Search for the cell housing the specified text and yield its (x, y) center coordinate. 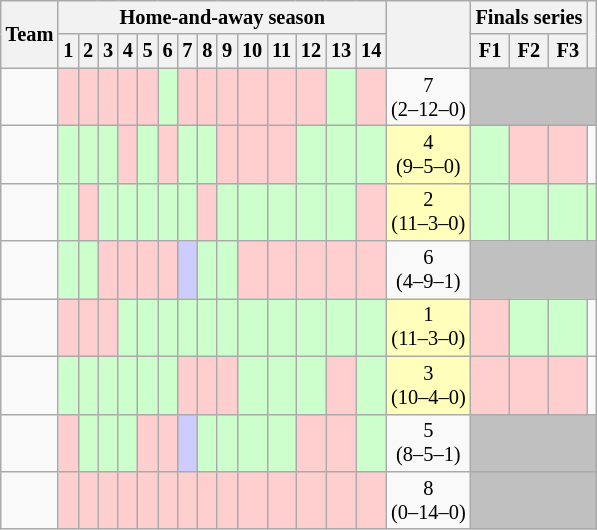
1 (68, 51)
13 (341, 51)
6(4–9–1) (428, 270)
3 (108, 51)
Home-and-away season (222, 17)
F2 (528, 51)
14 (371, 51)
1(11–3–0) (428, 327)
10 (252, 51)
3(10–4–0) (428, 385)
2 (88, 51)
7(2–12–0) (428, 97)
4(9–5–0) (428, 154)
8 (207, 51)
Team (30, 34)
F1 (490, 51)
5(8–5–1) (428, 443)
9 (227, 51)
5 (148, 51)
2(11–3–0) (428, 212)
6 (168, 51)
11 (282, 51)
Finals series (530, 17)
4 (128, 51)
8(0–14–0) (428, 500)
12 (311, 51)
F3 (568, 51)
7 (187, 51)
